Capture the cell that displays the provided text and extract its [x, y] central coordinate. 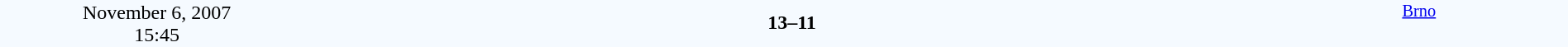
Brno [1419, 23]
13–11 [791, 22]
November 6, 200715:45 [157, 23]
